Find where the given text appears and provide that cell's center as [X, Y] coordinate. 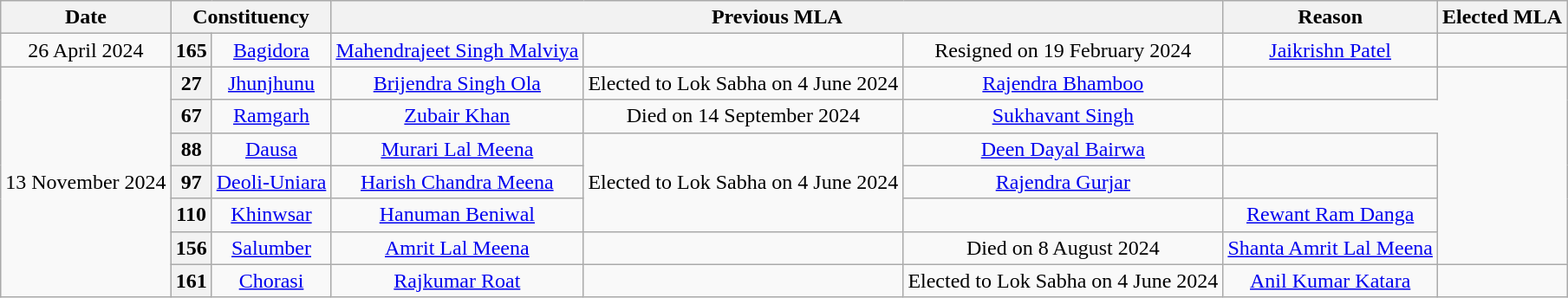
Previous MLA [777, 17]
Died on 8 August 2024 [1063, 248]
Bagidora [271, 50]
Date [86, 17]
97 [191, 182]
Dausa [271, 149]
Harish Chandra Meena [458, 182]
Rewant Ram Danga [1331, 215]
Reason [1331, 17]
Brijendra Singh Ola [458, 83]
Zubair Khan [458, 116]
Constituency [251, 17]
Khinwsar [271, 215]
Rajendra Gurjar [1063, 182]
Mahendrajeet Singh Malviya [458, 50]
Hanuman Beniwal [458, 215]
88 [191, 149]
27 [191, 83]
Murari Lal Meena [458, 149]
Chorasi [271, 281]
Amrit Lal Meena [458, 248]
Elected MLA [1503, 17]
Anil Kumar Katara [1331, 281]
Deen Dayal Bairwa [1063, 149]
156 [191, 248]
Jhunjhunu [271, 83]
Rajendra Bhamboo [1063, 83]
Shanta Amrit Lal Meena [1331, 248]
Jaikrishn Patel [1331, 50]
Deoli-Uniara [271, 182]
110 [191, 215]
Rajkumar Roat [458, 281]
Ramgarh [271, 116]
Sukhavant Singh [1063, 116]
165 [191, 50]
67 [191, 116]
161 [191, 281]
Salumber [271, 248]
Resigned on 19 February 2024 [1063, 50]
26 April 2024 [86, 50]
Died on 14 September 2024 [744, 116]
13 November 2024 [86, 182]
